Locate the cell with the specified text and output its [x, y] center coordinate. 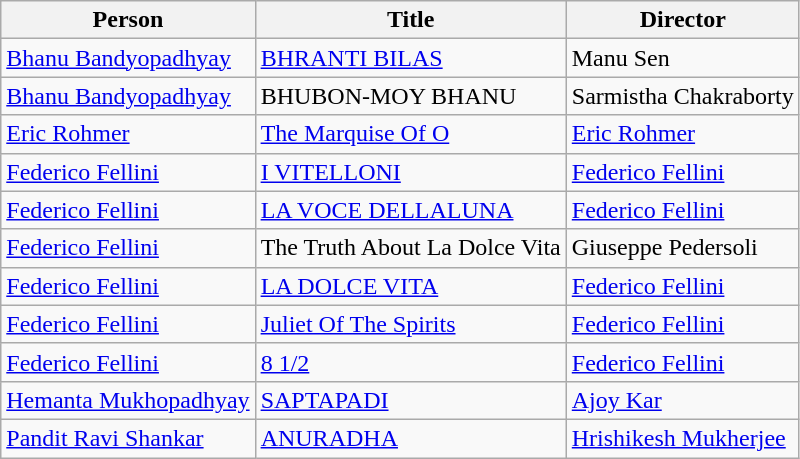
Giuseppe Pedersoli [682, 248]
SAPTAPADI [410, 400]
Manu Sen [682, 58]
BHRANTI BILAS [410, 58]
LA VOCE DELLALUNA [410, 210]
I VITELLONI [410, 172]
The Truth About La Dolce Vita [410, 248]
Person [128, 20]
Title [410, 20]
BHUBON-MOY BHANU [410, 96]
LA DOLCE VITA [410, 286]
Pandit Ravi Shankar [128, 438]
The Marquise Of O [410, 134]
ANURADHA [410, 438]
Ajoy Kar [682, 400]
Director [682, 20]
Hemanta Mukhopadhyay [128, 400]
Sarmistha Chakraborty [682, 96]
Juliet Of The Spirits [410, 324]
Hrishikesh Mukherjee [682, 438]
8 1/2 [410, 362]
